Search for the cell housing the specified text and yield its [x, y] center coordinate. 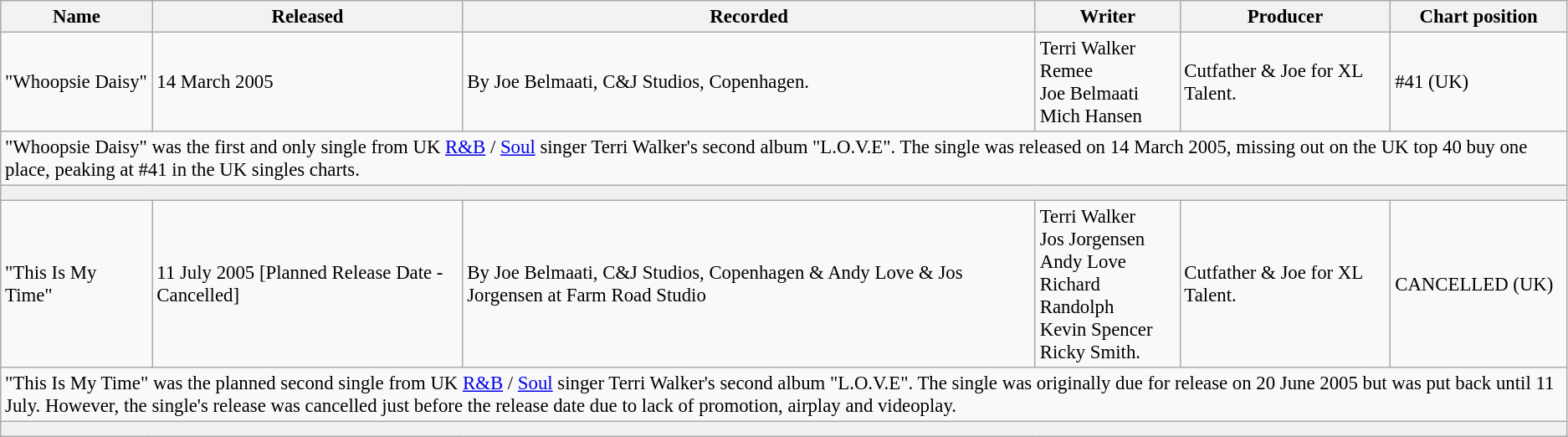
"This Is My Time" [77, 285]
Released [308, 17]
Terri Walker Remee Joe Belmaati Mich Hansen [1108, 82]
Writer [1108, 17]
14 March 2005 [308, 82]
Recorded [750, 17]
CANCELLED (UK) [1479, 285]
Chart position [1479, 17]
Name [77, 17]
By Joe Belmaati, C&J Studios, Copenhagen. [750, 82]
11 July 2005 [Planned Release Date - Cancelled] [308, 285]
By Joe Belmaati, C&J Studios, Copenhagen & Andy Love & Jos Jorgensen at Farm Road Studio [750, 285]
"Whoopsie Daisy" [77, 82]
#41 (UK) [1479, 82]
Terri Walker Jos Jorgensen Andy Love Richard Randolph Kevin Spencer Ricky Smith. [1108, 285]
Producer [1285, 17]
